Detect which cell encompasses the target text, then output its (x, y) center coordinate. 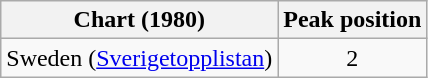
Chart (1980) (140, 20)
Sweden (Sverigetopplistan) (140, 58)
2 (352, 58)
Peak position (352, 20)
